Find where the given text appears and provide that cell's center as [X, Y] coordinate. 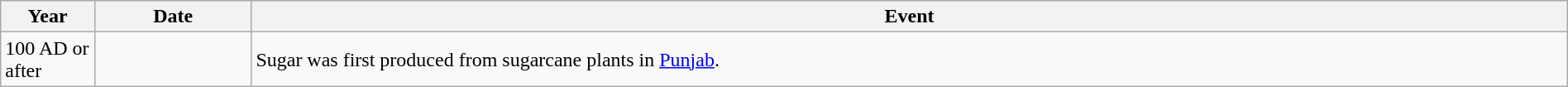
Date [172, 17]
Year [48, 17]
Sugar was first produced from sugarcane plants in Punjab. [910, 60]
Event [910, 17]
100 AD or after [48, 60]
